Determine the (x, y) coordinate at the center of the cell enclosing the given text.  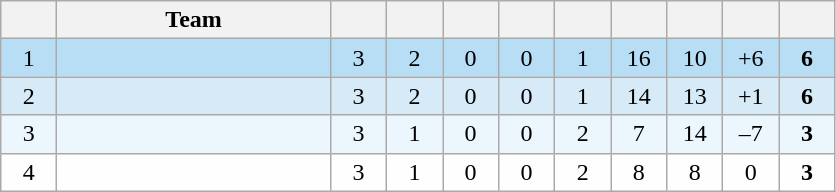
Team (194, 20)
16 (639, 58)
+1 (751, 96)
10 (695, 58)
+6 (751, 58)
7 (639, 134)
4 (29, 172)
–7 (751, 134)
13 (695, 96)
